Find where the given text appears and provide that cell's center as (X, Y) coordinate. 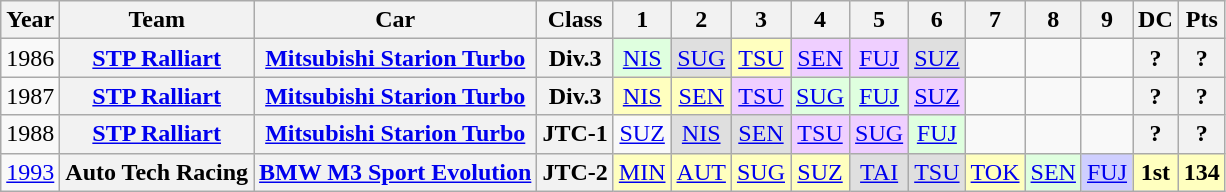
1986 (30, 58)
JTC-1 (575, 134)
Team (157, 20)
Pts (1202, 20)
1987 (30, 96)
1 (642, 20)
9 (1106, 20)
Class (575, 20)
4 (820, 20)
JTC-2 (575, 172)
6 (937, 20)
8 (1053, 20)
134 (1202, 172)
2 (701, 20)
1993 (30, 172)
Car (396, 20)
TOK (995, 172)
TAI (880, 172)
AUT (701, 172)
3 (760, 20)
1988 (30, 134)
7 (995, 20)
DC (1156, 20)
5 (880, 20)
BMW M3 Sport Evolution (396, 172)
Auto Tech Racing (157, 172)
1st (1156, 172)
Year (30, 20)
MIN (642, 172)
